Provide the (X, Y) coordinate of the cell's center where the given text is located.  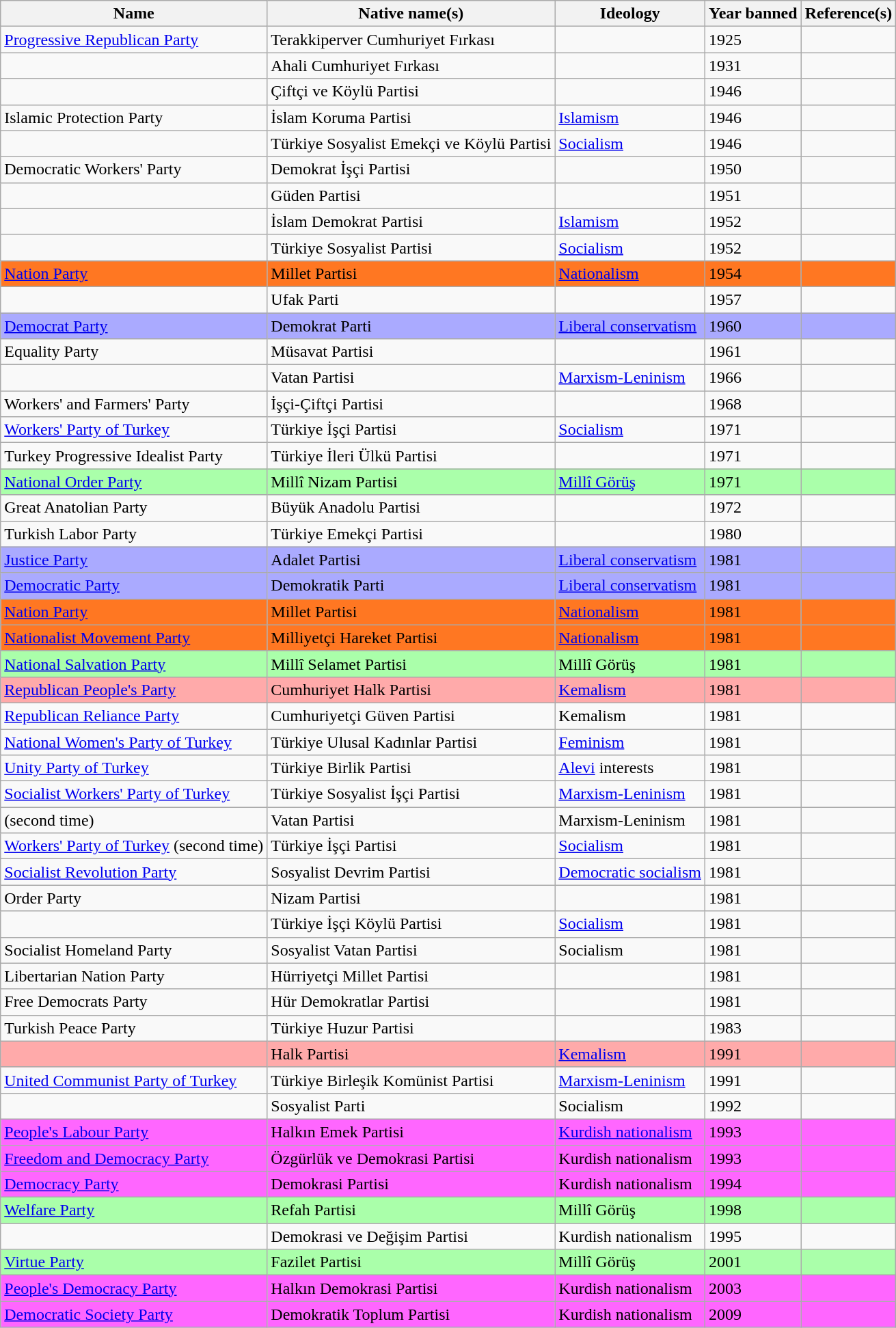
Turkish Peace Party (134, 1028)
Free Democrats Party (134, 1002)
National Salvation Party (134, 664)
Year banned (753, 14)
Adalet Partisi (411, 560)
Türkiye Birleşik Komünist Partisi (411, 1080)
Feminism (630, 742)
1968 (753, 404)
Republican Reliance Party (134, 716)
1951 (753, 195)
Democrat Party (134, 326)
2009 (753, 1314)
Türkiye İleri Ülkü Partisi (411, 456)
Türkiye Emekçi Partisi (411, 534)
1961 (753, 352)
Güden Partisi (411, 195)
Name (134, 14)
Socialist Homeland Party (134, 950)
People's Labour Party (134, 1132)
Demokrasi ve Değişim Partisi (411, 1236)
Order Party (134, 898)
Nizam Partisi (411, 898)
Sosyalist Parti (411, 1106)
Libertarian Nation Party (134, 976)
Sosyalist Vatan Partisi (411, 950)
2003 (753, 1288)
Alevi interests (630, 768)
Workers' and Farmers' Party (134, 404)
Türkiye İşçi Köylü Partisi (411, 924)
1950 (753, 170)
Democratic Society Party (134, 1314)
Türkiye Ulusal Kadınlar Partisi (411, 742)
Democracy Party (134, 1184)
Hürriyetçi Millet Partisi (411, 976)
Socialist Revolution Party (134, 872)
Türkiye Sosyalist İşçi Partisi (411, 794)
Virtue Party (134, 1262)
Millî Selamet Partisi (411, 664)
Ahali Cumhuriyet Fırkası (411, 66)
Workers' Party of Turkey (134, 430)
Demokratik Toplum Partisi (411, 1314)
1983 (753, 1028)
Republican People's Party (134, 690)
Ideology (630, 14)
1994 (753, 1184)
Native name(s) (411, 14)
1966 (753, 378)
1998 (753, 1210)
Welfare Party (134, 1210)
Çiftçi ve Köylü Partisi (411, 92)
Özgürlük ve Demokrasi Partisi (411, 1158)
İslam Demokrat Partisi (411, 221)
Halkın Emek Partisi (411, 1132)
Cumhuriyet Halk Partisi (411, 690)
1931 (753, 66)
Refah Partisi (411, 1210)
2001 (753, 1262)
Turkey Progressive Idealist Party (134, 456)
Fazilet Partisi (411, 1262)
Unity Party of Turkey (134, 768)
1925 (753, 40)
Nationalist Movement Party (134, 638)
Müsavat Partisi (411, 352)
Socialist Workers' Party of Turkey (134, 794)
Ufak Parti (411, 299)
Workers' Party of Turkey (second time) (134, 846)
Demokrat Parti (411, 326)
1992 (753, 1106)
Demokrat İşçi Partisi (411, 170)
Türkiye Birlik Partisi (411, 768)
1980 (753, 534)
Justice Party (134, 560)
(second time) (134, 820)
Türkiye Huzur Partisi (411, 1028)
Halkın Demokrasi Partisi (411, 1288)
Büyük Anadolu Partisi (411, 508)
Equality Party (134, 352)
Demokratik Parti (411, 586)
Progressive Republican Party (134, 40)
Freedom and Democracy Party (134, 1158)
İşçi-Çiftçi Partisi (411, 404)
1954 (753, 273)
Democratic Party (134, 586)
Hür Demokratlar Partisi (411, 1002)
National Women's Party of Turkey (134, 742)
Turkish Labor Party (134, 534)
Great Anatolian Party (134, 508)
Demokrasi Partisi (411, 1184)
1960 (753, 326)
Millî Nizam Partisi (411, 482)
1972 (753, 508)
Democratic Workers' Party (134, 170)
Sosyalist Devrim Partisi (411, 872)
People's Democracy Party (134, 1288)
Terakkiperver Cumhuriyet Fırkası (411, 40)
Türkiye Sosyalist Partisi (411, 247)
Milliyetçi Hareket Partisi (411, 638)
National Order Party (134, 482)
Reference(s) (849, 14)
1995 (753, 1236)
United Communist Party of Turkey (134, 1080)
Democratic socialism (630, 872)
Cumhuriyetçi Güven Partisi (411, 716)
Halk Partisi (411, 1054)
İslam Koruma Partisi (411, 118)
Türkiye Sosyalist Emekçi ve Köylü Partisi (411, 144)
Islamic Protection Party (134, 118)
1957 (753, 299)
